Return (X, Y) of the center of cell containing provided text 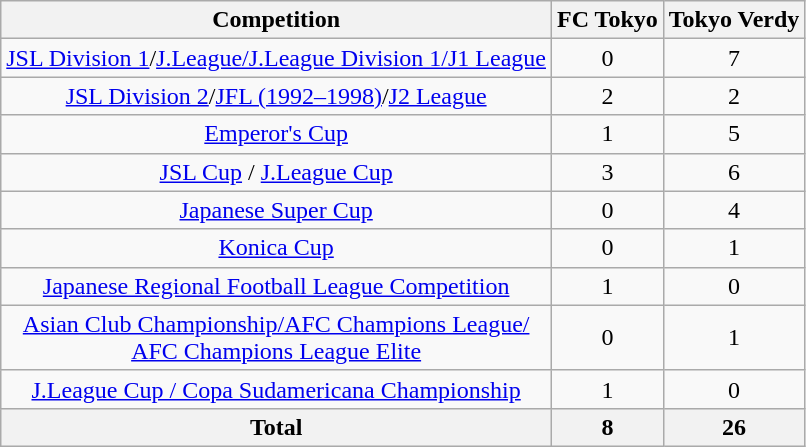
Emperor's Cup (276, 134)
5 (734, 134)
JSL Division 2/JFL (1992–1998)/J2 League (276, 96)
Asian Club Championship/AFC Champions League/AFC Champions League Elite (276, 338)
Total (276, 427)
6 (734, 172)
JSL Division 1/J.League/J.League Division 1/J1 League (276, 58)
Competition (276, 20)
Tokyo Verdy (734, 20)
Japanese Regional Football League Competition (276, 286)
Konica Cup (276, 248)
FC Tokyo (608, 20)
JSL Cup / J.League Cup (276, 172)
8 (608, 427)
3 (608, 172)
4 (734, 210)
26 (734, 427)
7 (734, 58)
J.League Cup / Copa Sudamericana Championship (276, 389)
Japanese Super Cup (276, 210)
